Pinpoint the cell where the given text exists, returning its [X, Y] midpoint coordinate. 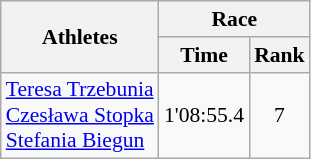
Race [234, 19]
Rank [280, 55]
Time [204, 55]
7 [280, 116]
Teresa TrzebuniaCzesława StopkaStefania Biegun [80, 116]
1'08:55.4 [204, 116]
Athletes [80, 36]
